Return the (X, Y) coordinate for the center point of the cell that contains the specified text.  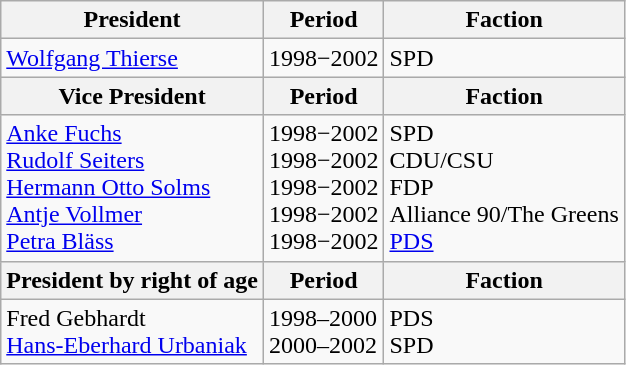
SPD (504, 58)
Vice President (132, 96)
1998−20021998−20021998−20021998−20021998−2002 (324, 188)
1998–20002000–2002 (324, 332)
Wolfgang Thierse (132, 58)
SPDCDU/CSUFDPAlliance 90/The GreensPDS (504, 188)
President by right of age (132, 280)
PDSSPD (504, 332)
Anke FuchsRudolf SeitersHermann Otto SolmsAntje VollmerPetra Bläss (132, 188)
Fred GebhardtHans-Eberhard Urbaniak (132, 332)
President (132, 20)
1998−2002 (324, 58)
